Provide the (X, Y) coordinate of the cell's center where the given text is located.  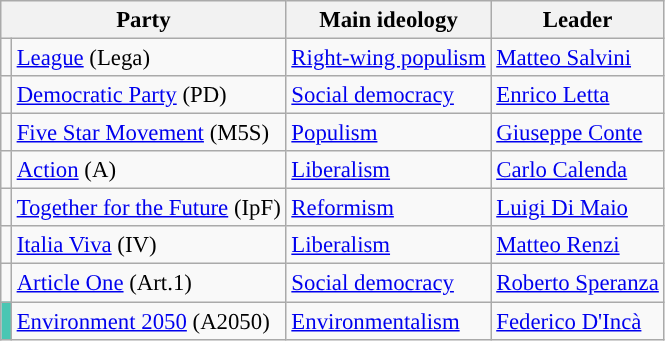
Carlo Calenda (578, 170)
Leader (578, 20)
Action (A) (148, 170)
Roberto Speranza (578, 283)
Party (144, 20)
Environmentalism (388, 321)
Federico D'Incà (578, 321)
Right-wing populism (388, 58)
Giuseppe Conte (578, 133)
Article One (Art.1) (148, 283)
Five Star Movement (M5S) (148, 133)
Enrico Letta (578, 95)
Luigi Di Maio (578, 208)
Environment 2050 (A2050) (148, 321)
Together for the Future (IpF) (148, 208)
Matteo Renzi (578, 245)
Populism (388, 133)
League (Lega) (148, 58)
Main ideology (388, 20)
Italia Viva (IV) (148, 245)
Democratic Party (PD) (148, 95)
Matteo Salvini (578, 58)
Reformism (388, 208)
